Pinpoint the cell where the given text exists, returning its (x, y) midpoint coordinate. 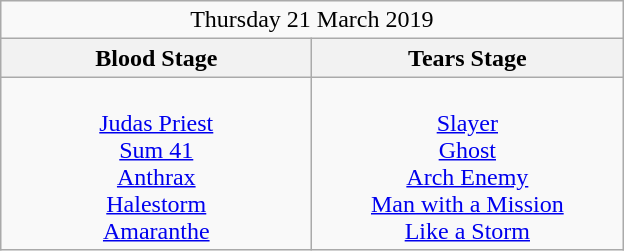
Tears Stage (468, 58)
Thursday 21 March 2019 (312, 20)
Blood Stage (156, 58)
Judas Priest Sum 41 Anthrax Halestorm Amaranthe (156, 164)
Slayer Ghost Arch Enemy Man with a Mission Like a Storm (468, 164)
